Return [x, y] of the center of cell containing provided text 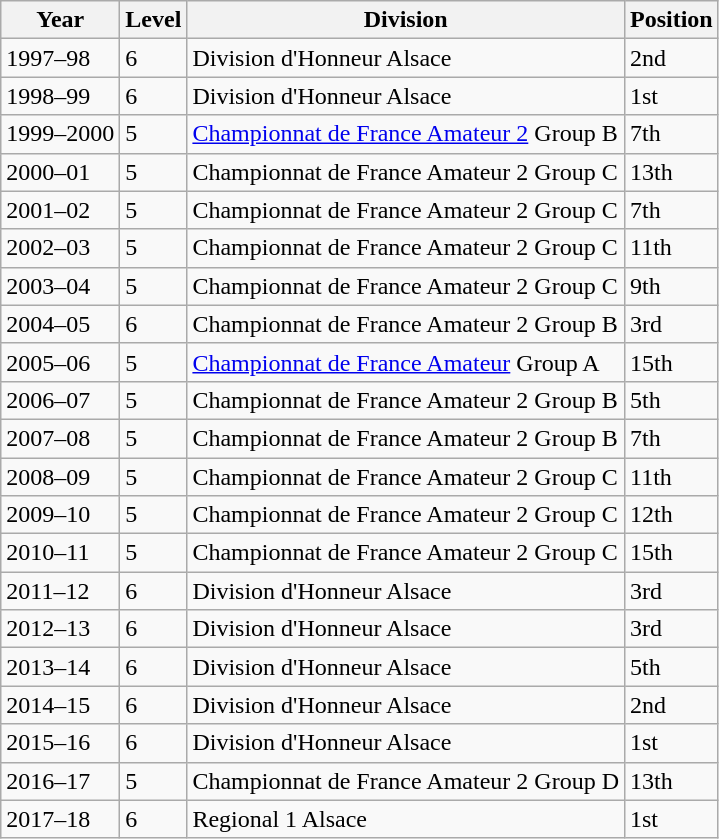
2003–04 [60, 286]
2012–13 [60, 629]
2005–06 [60, 362]
1997–98 [60, 58]
2016–17 [60, 781]
Championnat de France Amateur 2 Group D [406, 781]
12th [671, 515]
2001–02 [60, 210]
2015–16 [60, 743]
Level [154, 20]
2014–15 [60, 705]
2013–14 [60, 667]
9th [671, 286]
2008–09 [60, 477]
2011–12 [60, 591]
2004–05 [60, 324]
2000–01 [60, 172]
Division [406, 20]
Regional 1 Alsace [406, 819]
2010–11 [60, 553]
Championnat de France Amateur Group A [406, 362]
1999–2000 [60, 134]
2007–08 [60, 438]
2006–07 [60, 400]
1998–99 [60, 96]
2002–03 [60, 248]
Year [60, 20]
Position [671, 20]
2009–10 [60, 515]
2017–18 [60, 819]
